From the cell containing the given text, extract its center point as (X, Y) coordinate. 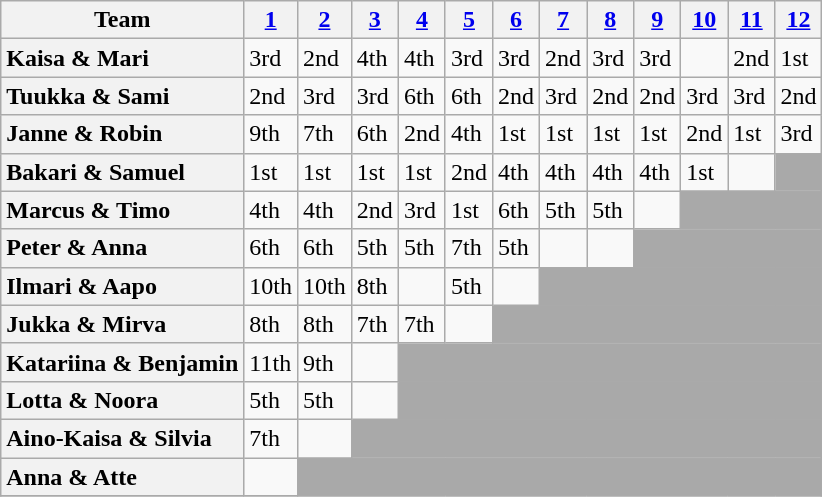
Ilmari & Aapo (122, 286)
7 (564, 20)
5 (468, 20)
12 (798, 20)
11th (271, 362)
Janne & Robin (122, 134)
Bakari & Samuel (122, 172)
6 (516, 20)
8 (610, 20)
Anna & Atte (122, 477)
1 (271, 20)
10 (704, 20)
2 (325, 20)
Jukka & Mirva (122, 324)
Team (122, 20)
Kaisa & Mari (122, 58)
9 (658, 20)
Lotta & Noora (122, 400)
Tuukka & Sami (122, 96)
Marcus & Timo (122, 210)
Peter & Anna (122, 248)
3 (374, 20)
4 (422, 20)
Katariina & Benjamin (122, 362)
11 (752, 20)
Aino-Kaisa & Silvia (122, 438)
